Capture the cell that displays the provided text and extract its [X, Y] central coordinate. 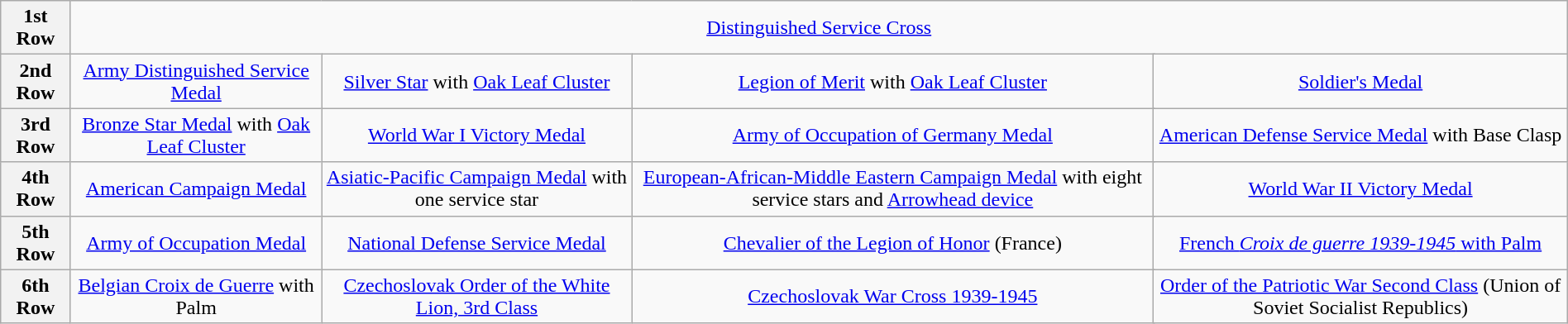
3rd Row [36, 136]
Chevalier of the Legion of Honor (France) [893, 243]
French Croix de guerre 1939-1945 with Palm [1360, 243]
2nd Row [36, 81]
European-African-Middle Eastern Campaign Medal with eight service stars and Arrowhead device [893, 188]
American Campaign Medal [196, 188]
Asiatic-Pacific Campaign Medal with one service star [476, 188]
Soldier's Medal [1360, 81]
Distinguished Service Cross [819, 28]
World War II Victory Medal [1360, 188]
6th Row [36, 296]
Silver Star with Oak Leaf Cluster [476, 81]
4th Row [36, 188]
National Defense Service Medal [476, 243]
1st Row [36, 28]
Order of the Patriotic War Second Class (Union of Soviet Socialist Republics) [1360, 296]
Czechoslovak War Cross 1939-1945 [893, 296]
World War I Victory Medal [476, 136]
5th Row [36, 243]
American Defense Service Medal with Base Clasp [1360, 136]
Army Distinguished Service Medal [196, 81]
Czechoslovak Order of the White Lion, 3rd Class [476, 296]
Army of Occupation of Germany Medal [893, 136]
Belgian Croix de Guerre with Palm [196, 296]
Bronze Star Medal with Oak Leaf Cluster [196, 136]
Army of Occupation Medal [196, 243]
Legion of Merit with Oak Leaf Cluster [893, 81]
